Search for the cell housing the specified text and yield its [X, Y] center coordinate. 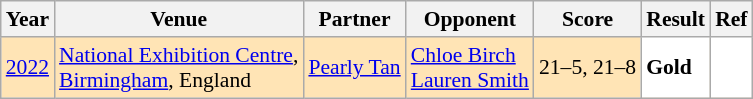
Result [676, 19]
Pearly Tan [354, 68]
Venue [178, 19]
Opponent [470, 19]
Partner [354, 19]
National Exhibition Centre,Birmingham, England [178, 68]
21–5, 21–8 [588, 68]
2022 [28, 68]
Chloe Birch Lauren Smith [470, 68]
Ref [731, 19]
Score [588, 19]
Year [28, 19]
Gold [676, 68]
